Identify which cell holds the provided text, then report its (X, Y) central coordinate. 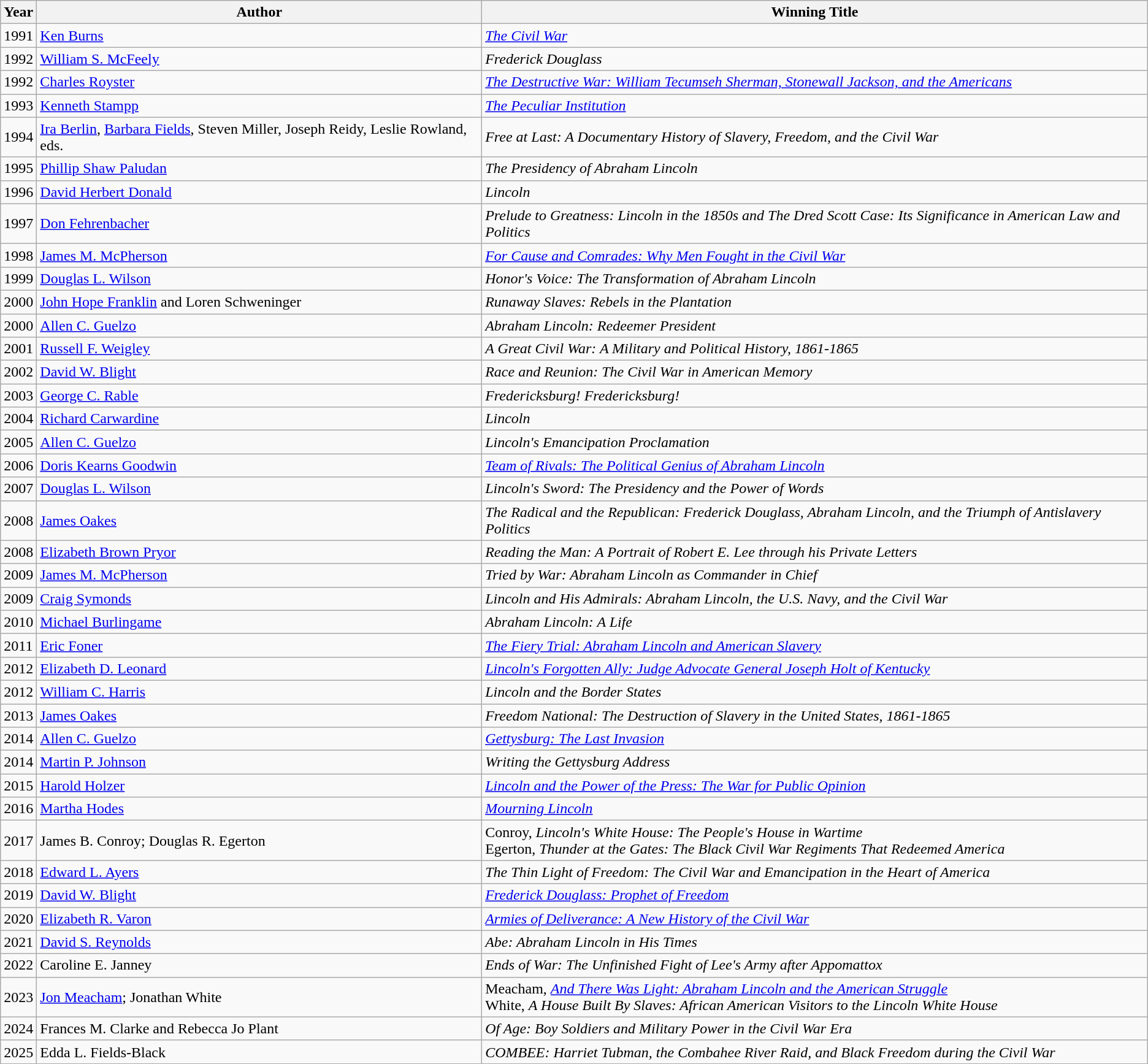
2006 (18, 465)
The Fiery Trial: Abraham Lincoln and American Slavery (815, 645)
David S. Reynolds (259, 942)
1997 (18, 223)
Team of Rivals: The Political Genius of Abraham Lincoln (815, 465)
The Presidency of Abraham Lincoln (815, 169)
Frederick Douglass (815, 59)
Free at Last: A Documentary History of Slavery, Freedom, and the Civil War (815, 137)
Don Fehrenbacher (259, 223)
2018 (18, 872)
William S. McFeely (259, 59)
1998 (18, 255)
Frederick Douglass: Prophet of Freedom (815, 895)
Martin P. Johnson (259, 762)
Lincoln and His Admirals: Abraham Lincoln, the U.S. Navy, and the Civil War (815, 599)
Ken Burns (259, 36)
2023 (18, 997)
William C. Harris (259, 692)
The Destructive War: William Tecumseh Sherman, Stonewall Jackson, and the Americans (815, 82)
Eric Foner (259, 645)
Lincoln and the Border States (815, 692)
COMBEE: Harriet Tubman, the Combahee River Raid, and Black Freedom during the Civil War (815, 1052)
Elizabeth Brown Pryor (259, 552)
Year (18, 12)
2011 (18, 645)
2022 (18, 965)
2005 (18, 442)
Runaway Slaves: Rebels in the Plantation (815, 302)
James B. Conroy; Douglas R. Egerton (259, 840)
Abraham Lincoln: A Life (815, 622)
Doris Kearns Goodwin (259, 465)
1995 (18, 169)
The Thin Light of Freedom: The Civil War and Emancipation in the Heart of America (815, 872)
Michael Burlingame (259, 622)
1999 (18, 278)
2007 (18, 489)
2003 (18, 396)
2017 (18, 840)
Ira Berlin, Barbara Fields, Steven Miller, Joseph Reidy, Leslie Rowland, eds. (259, 137)
2019 (18, 895)
2016 (18, 809)
2024 (18, 1028)
Conroy, Lincoln's White House: The People's House in WartimeEgerton, Thunder at the Gates: The Black Civil War Regiments That Redeemed America (815, 840)
Kenneth Stampp (259, 105)
David Herbert Donald (259, 192)
Honor's Voice: The Transformation of Abraham Lincoln (815, 278)
Elizabeth D. Leonard (259, 668)
Writing the Gettysburg Address (815, 762)
Caroline E. Janney (259, 965)
Of Age: Boy Soldiers and Military Power in the Civil War Era (815, 1028)
Freedom National: The Destruction of Slavery in the United States, 1861-1865 (815, 716)
Jon Meacham; Jonathan White (259, 997)
Reading the Man: A Portrait of Robert E. Lee through his Private Letters (815, 552)
Race and Reunion: The Civil War in American Memory (815, 372)
Phillip Shaw Paludan (259, 169)
Tried by War: Abraham Lincoln as Commander in Chief (815, 575)
Gettysburg: The Last Invasion (815, 739)
2004 (18, 419)
2010 (18, 622)
The Peculiar Institution (815, 105)
Armies of Deliverance: A New History of the Civil War (815, 919)
2001 (18, 349)
George C. Rable (259, 396)
The Radical and the Republican: Frederick Douglass, Abraham Lincoln, and the Triumph of Antislavery Politics (815, 520)
Martha Hodes (259, 809)
Richard Carwardine (259, 419)
2015 (18, 786)
Elizabeth R. Varon (259, 919)
Abraham Lincoln: Redeemer President (815, 326)
Mourning Lincoln (815, 809)
Edward L. Ayers (259, 872)
Lincoln's Emancipation Proclamation (815, 442)
Charles Royster (259, 82)
2021 (18, 942)
2002 (18, 372)
Ends of War: The Unfinished Fight of Lee's Army after Appomattox (815, 965)
Abe: Abraham Lincoln in His Times (815, 942)
Frances M. Clarke and Rebecca Jo Plant (259, 1028)
2025 (18, 1052)
Russell F. Weigley (259, 349)
Craig Symonds (259, 599)
For Cause and Comrades: Why Men Fought in the Civil War (815, 255)
2020 (18, 919)
Lincoln's Sword: The Presidency and the Power of Words (815, 489)
1993 (18, 105)
1991 (18, 36)
Lincoln's Forgotten Ally: Judge Advocate General Joseph Holt of Kentucky (815, 668)
Lincoln and the Power of the Press: The War for Public Opinion (815, 786)
Fredericksburg! Fredericksburg! (815, 396)
Harold Holzer (259, 786)
1994 (18, 137)
The Civil War (815, 36)
A Great Civil War: A Military and Political History, 1861-1865 (815, 349)
1996 (18, 192)
John Hope Franklin and Loren Schweninger (259, 302)
2013 (18, 716)
Edda L. Fields-Black (259, 1052)
Prelude to Greatness: Lincoln in the 1850s and The Dred Scott Case: Its Significance in American Law and Politics (815, 223)
Winning Title (815, 12)
Author (259, 12)
